Return the (X, Y) coordinate for the center point of the cell that contains the specified text.  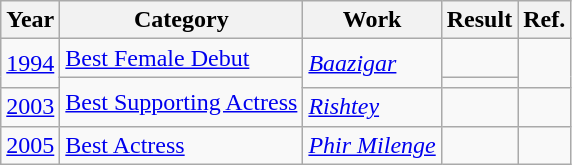
2003 (30, 107)
Phir Milenge (372, 145)
Best Actress (182, 145)
2005 (30, 145)
Best Supporting Actress (182, 102)
Baazigar (372, 64)
Work (372, 20)
Year (30, 20)
Ref. (544, 20)
Category (182, 20)
1994 (30, 64)
Result (479, 20)
Best Female Debut (182, 58)
Rishtey (372, 107)
